Pinpoint the cell where the given text exists, returning its (X, Y) midpoint coordinate. 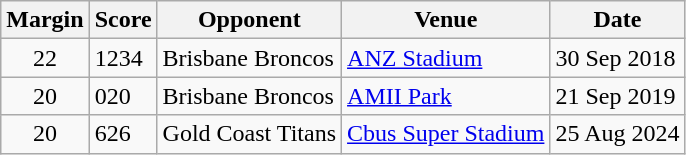
020 (123, 96)
Score (123, 20)
Margin (45, 20)
22 (45, 58)
Opponent (249, 20)
25 Aug 2024 (618, 134)
ANZ Stadium (446, 58)
1234 (123, 58)
626 (123, 134)
Gold Coast Titans (249, 134)
30 Sep 2018 (618, 58)
AMII Park (446, 96)
Venue (446, 20)
Cbus Super Stadium (446, 134)
Date (618, 20)
21 Sep 2019 (618, 96)
